Detect which cell encompasses the target text, then output its [X, Y] center coordinate. 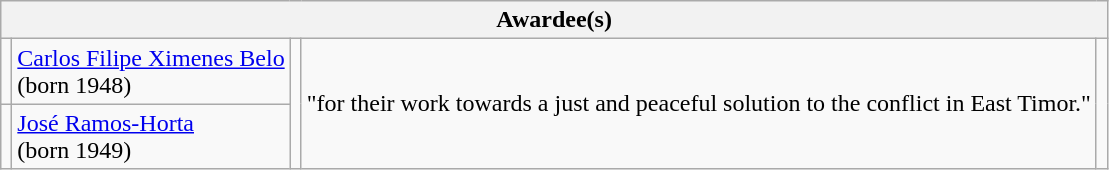
Awardee(s) [554, 20]
"for their work towards a just and peaceful solution to the conflict in East Timor." [698, 104]
Carlos Filipe Ximenes Belo(born 1948) [151, 72]
José Ramos-Horta(born 1949) [151, 136]
